Return the (x, y) coordinate for the center point of the cell that contains the specified text.  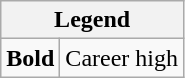
Bold (30, 58)
Career high (122, 58)
Legend (92, 20)
